Identify which cell holds the provided text, then report its (x, y) central coordinate. 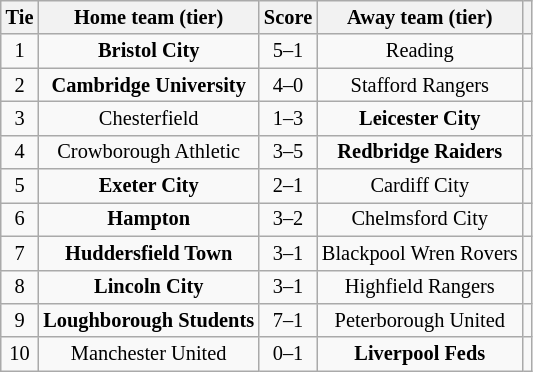
Loughborough Students (148, 320)
1–3 (288, 118)
8 (20, 287)
Highfield Rangers (420, 287)
7–1 (288, 320)
5–1 (288, 51)
Hampton (148, 219)
Lincoln City (148, 287)
9 (20, 320)
Leicester City (420, 118)
1 (20, 51)
Crowborough Athletic (148, 152)
Blackpool Wren Rovers (420, 253)
4 (20, 152)
2 (20, 85)
5 (20, 186)
3–5 (288, 152)
3–2 (288, 219)
Manchester United (148, 354)
Home team (tier) (148, 17)
Exeter City (148, 186)
Chesterfield (148, 118)
2–1 (288, 186)
Score (288, 17)
Bristol City (148, 51)
0–1 (288, 354)
Liverpool Feds (420, 354)
Cambridge University (148, 85)
Tie (20, 17)
7 (20, 253)
Peterborough United (420, 320)
Huddersfield Town (148, 253)
6 (20, 219)
Cardiff City (420, 186)
Redbridge Raiders (420, 152)
Reading (420, 51)
Stafford Rangers (420, 85)
4–0 (288, 85)
10 (20, 354)
3 (20, 118)
Away team (tier) (420, 17)
Chelmsford City (420, 219)
